Scan for the cell matching the given text and deliver its (X, Y) coordinate at center. 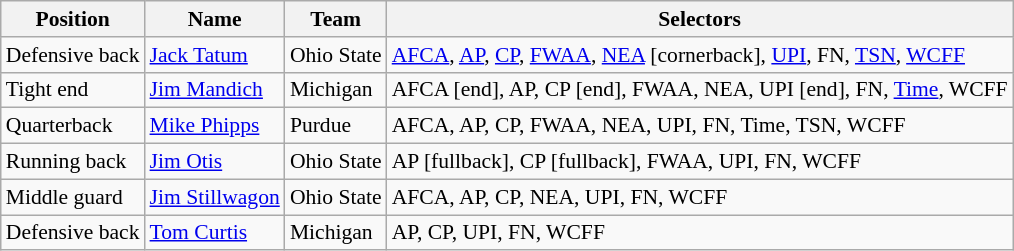
Jack Tatum (215, 55)
AP, CP, UPI, FN, WCFF (700, 233)
Running back (73, 162)
Tight end (73, 90)
Team (336, 19)
Jim Mandich (215, 90)
Jim Otis (215, 162)
AFCA, AP, CP, FWAA, NEA [cornerback], UPI, FN, TSN, WCFF (700, 55)
AFCA, AP, CP, FWAA, NEA, UPI, FN, Time, TSN, WCFF (700, 126)
Tom Curtis (215, 233)
AFCA, AP, CP, NEA, UPI, FN, WCFF (700, 197)
AFCA [end], AP, CP [end], FWAA, NEA, UPI [end], FN, Time, WCFF (700, 90)
Jim Stillwagon (215, 197)
Name (215, 19)
Mike Phipps (215, 126)
Purdue (336, 126)
Position (73, 19)
Selectors (700, 19)
Quarterback (73, 126)
Middle guard (73, 197)
AP [fullback], CP [fullback], FWAA, UPI, FN, WCFF (700, 162)
